Pinpoint the cell where the given text exists, returning its (X, Y) midpoint coordinate. 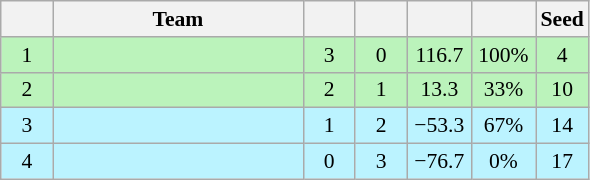
−53.3 (439, 126)
17 (562, 162)
116.7 (439, 55)
Team (178, 19)
−76.7 (439, 162)
0% (503, 162)
Seed (562, 19)
100% (503, 55)
13.3 (439, 90)
33% (503, 90)
67% (503, 126)
10 (562, 90)
14 (562, 126)
